Identify which cell holds the provided text, then report its (X, Y) central coordinate. 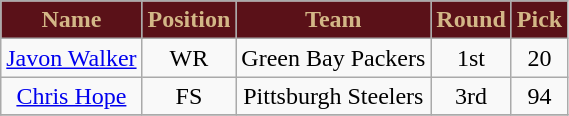
Javon Walker (72, 58)
FS (189, 96)
Chris Hope (72, 96)
20 (539, 58)
Name (72, 20)
WR (189, 58)
Green Bay Packers (334, 58)
94 (539, 96)
Position (189, 20)
Team (334, 20)
1st (471, 58)
3rd (471, 96)
Round (471, 20)
Pick (539, 20)
Pittsburgh Steelers (334, 96)
